Output the [x, y] coordinate of the center of the cell containing the given text.  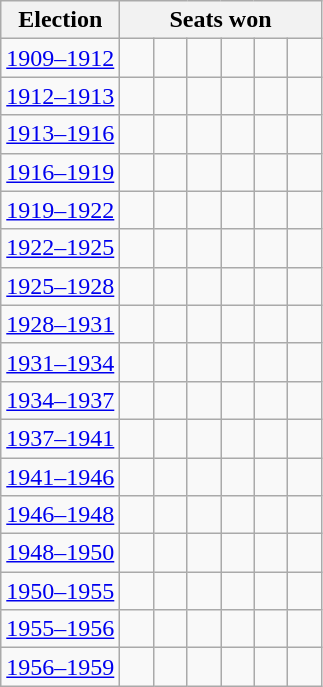
1916–1919 [60, 172]
1925–1928 [60, 286]
1931–1934 [60, 362]
1946–1948 [60, 515]
1955–1956 [60, 629]
1913–1916 [60, 134]
1937–1941 [60, 438]
1941–1946 [60, 477]
1922–1925 [60, 248]
1950–1955 [60, 591]
1956–1959 [60, 667]
Election [60, 20]
1934–1937 [60, 400]
1919–1922 [60, 210]
Seats won [220, 20]
1909–1912 [60, 58]
1912–1913 [60, 96]
1948–1950 [60, 553]
1928–1931 [60, 324]
